Find where the given text appears and provide that cell's center as [X, Y] coordinate. 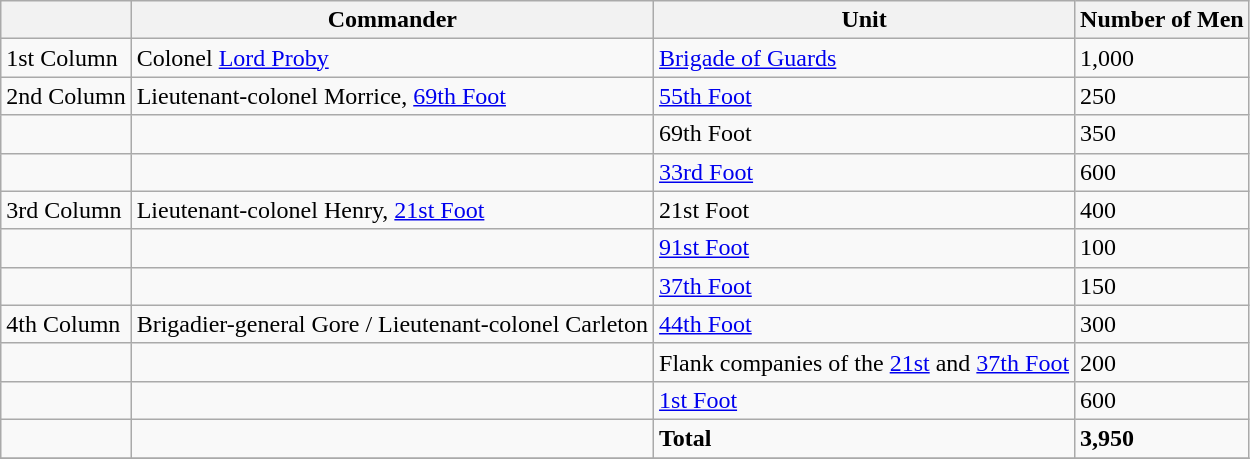
Lieutenant-colonel Henry, 21st Foot [392, 210]
Total [864, 438]
Colonel Lord Proby [392, 58]
21st Foot [864, 210]
37th Foot [864, 286]
Commander [392, 20]
Unit [864, 20]
91st Foot [864, 248]
33rd Foot [864, 172]
100 [1162, 248]
69th Foot [864, 134]
3rd Column [66, 210]
1st Foot [864, 400]
150 [1162, 286]
Flank companies of the 21st and 37th Foot [864, 362]
4th Column [66, 324]
3,950 [1162, 438]
44th Foot [864, 324]
1,000 [1162, 58]
Brigadier-general Gore / Lieutenant-colonel Carleton [392, 324]
2nd Column [66, 96]
400 [1162, 210]
55th Foot [864, 96]
Brigade of Guards [864, 58]
300 [1162, 324]
Lieutenant-colonel Morrice, 69th Foot [392, 96]
250 [1162, 96]
1st Column [66, 58]
Number of Men [1162, 20]
350 [1162, 134]
200 [1162, 362]
